Detect which cell encompasses the target text, then output its (X, Y) center coordinate. 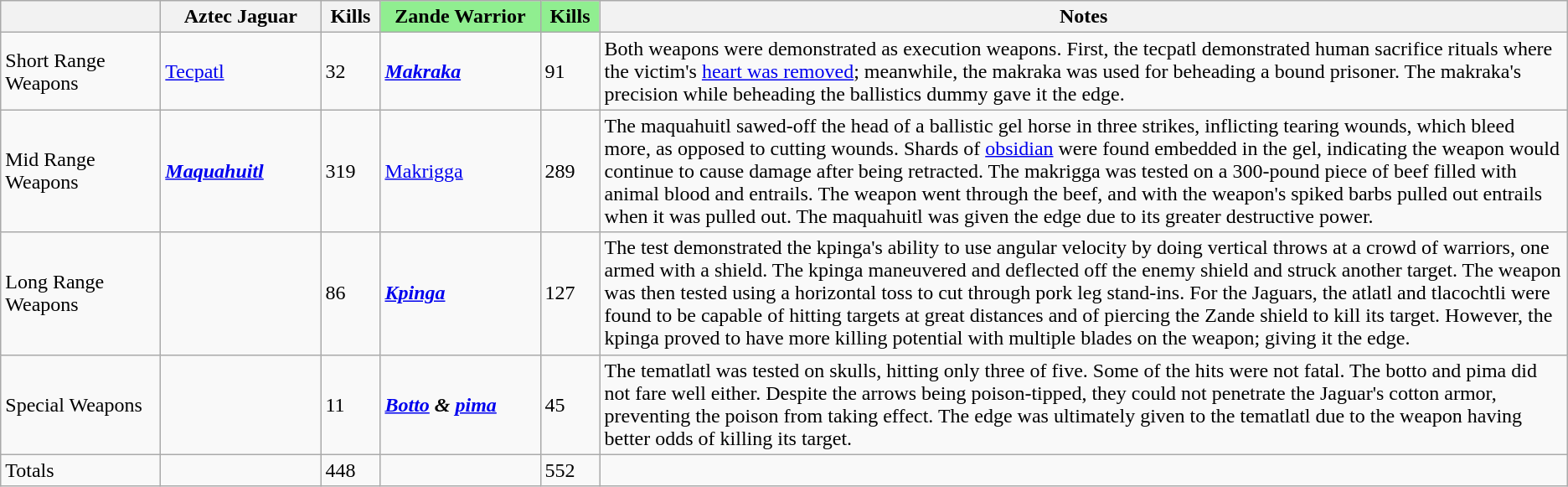
32 (350, 71)
Short Range Weapons (80, 71)
289 (570, 171)
Long Range Weapons (80, 293)
Botto & pima (461, 404)
Totals (80, 470)
552 (570, 470)
Makrigga (461, 171)
Aztec Jaguar (241, 17)
11 (350, 404)
Maquahuitl (241, 171)
Notes (1084, 17)
127 (570, 293)
Makraka (461, 71)
86 (350, 293)
448 (350, 470)
Special Weapons (80, 404)
319 (350, 171)
91 (570, 71)
Mid Range Weapons (80, 171)
45 (570, 404)
Tecpatl (241, 71)
Zande Warrior (461, 17)
Kpinga (461, 293)
